Capture the cell that displays the provided text and extract its [X, Y] central coordinate. 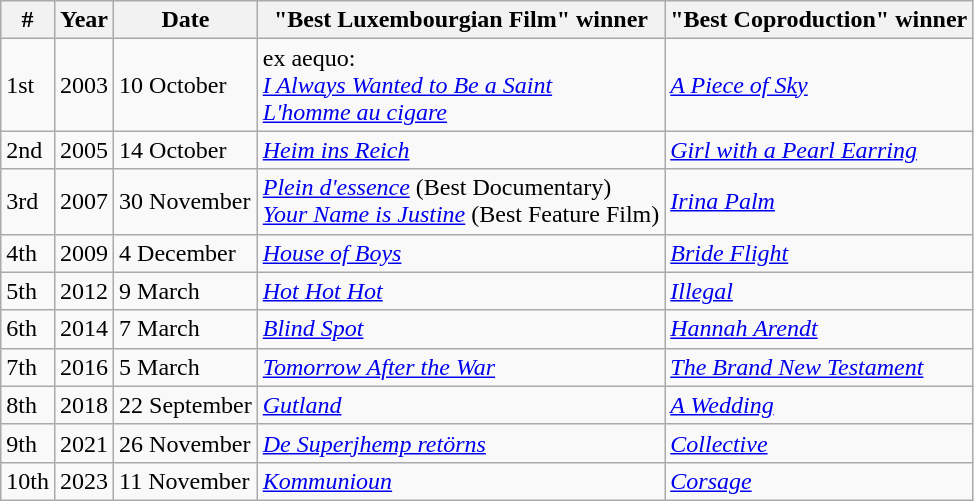
Hannah Arendt [819, 329]
Year [84, 20]
26 November [186, 443]
Kommunioun [461, 481]
5th [28, 291]
Blind Spot [461, 329]
Illegal [819, 291]
House of Boys [461, 253]
2018 [84, 405]
De Superjhemp retörns [461, 443]
9 March [186, 291]
2009 [84, 253]
30 November [186, 202]
2005 [84, 150]
9th [28, 443]
Hot Hot Hot [461, 291]
22 September [186, 405]
3rd [28, 202]
Tomorrow After the War [461, 367]
# [28, 20]
7th [28, 367]
A Piece of Sky [819, 85]
2nd [28, 150]
8th [28, 405]
10th [28, 481]
2003 [84, 85]
"Best Coproduction" winner [819, 20]
2007 [84, 202]
2012 [84, 291]
2016 [84, 367]
Collective [819, 443]
Corsage [819, 481]
2014 [84, 329]
ex aequo:I Always Wanted to Be a SaintL'homme au cigare [461, 85]
Bride Flight [819, 253]
Heim ins Reich [461, 150]
The Brand New Testament [819, 367]
7 March [186, 329]
2023 [84, 481]
Plein d'essence (Best Documentary)Your Name is Justine (Best Feature Film) [461, 202]
4 December [186, 253]
A Wedding [819, 405]
"Best Luxembourgian Film" winner [461, 20]
6th [28, 329]
2021 [84, 443]
Gutland [461, 405]
10 October [186, 85]
Irina Palm [819, 202]
5 March [186, 367]
Date [186, 20]
14 October [186, 150]
1st [28, 85]
Girl with a Pearl Earring [819, 150]
4th [28, 253]
11 November [186, 481]
